For the text-containing cell, return its midpoint in (x, y) coordinate format. 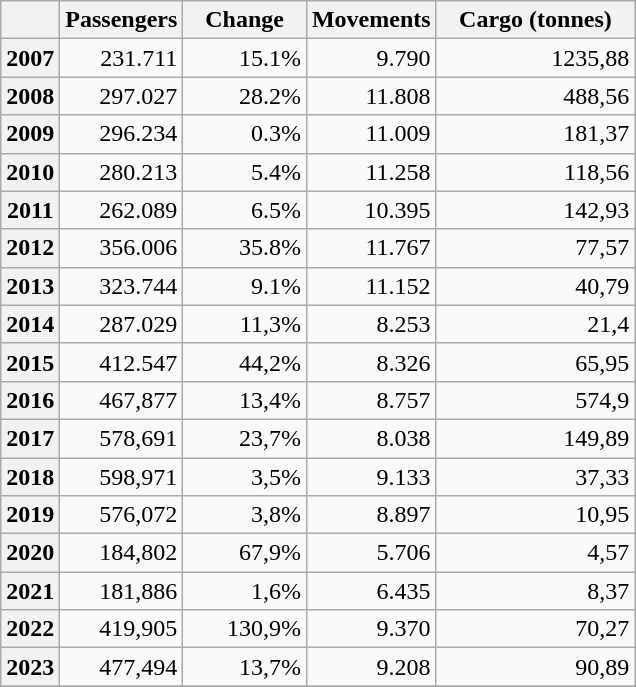
2012 (30, 248)
11.767 (371, 248)
5.706 (371, 553)
296.234 (122, 134)
2008 (30, 96)
21,4 (536, 324)
2014 (30, 324)
23,7% (245, 438)
1235,88 (536, 58)
9.133 (371, 477)
37,33 (536, 477)
477,494 (122, 667)
3,8% (245, 515)
297.027 (122, 96)
2015 (30, 362)
419,905 (122, 629)
2007 (30, 58)
149,89 (536, 438)
0.3% (245, 134)
8.897 (371, 515)
576,072 (122, 515)
2018 (30, 477)
578,691 (122, 438)
118,56 (536, 172)
2009 (30, 134)
2022 (30, 629)
44,2% (245, 362)
323.744 (122, 286)
231.711 (122, 58)
3,5% (245, 477)
77,57 (536, 248)
15.1% (245, 58)
Change (245, 20)
181,37 (536, 134)
488,56 (536, 96)
9.1% (245, 286)
356.006 (122, 248)
8.326 (371, 362)
11.808 (371, 96)
11.258 (371, 172)
262.089 (122, 210)
35.8% (245, 248)
10,95 (536, 515)
130,9% (245, 629)
4,57 (536, 553)
574,9 (536, 400)
9.208 (371, 667)
28.2% (245, 96)
1,6% (245, 591)
9.370 (371, 629)
412.547 (122, 362)
13,7% (245, 667)
2010 (30, 172)
90,89 (536, 667)
11.009 (371, 134)
8.757 (371, 400)
598,971 (122, 477)
40,79 (536, 286)
67,9% (245, 553)
2013 (30, 286)
8.038 (371, 438)
142,93 (536, 210)
Movements (371, 20)
184,802 (122, 553)
11.152 (371, 286)
70,27 (536, 629)
8.253 (371, 324)
2019 (30, 515)
2017 (30, 438)
10.395 (371, 210)
Cargo (tonnes) (536, 20)
6.5% (245, 210)
11,3% (245, 324)
467,877 (122, 400)
5.4% (245, 172)
181,886 (122, 591)
6.435 (371, 591)
2023 (30, 667)
2011 (30, 210)
Passengers (122, 20)
2021 (30, 591)
280.213 (122, 172)
9.790 (371, 58)
287.029 (122, 324)
13,4% (245, 400)
8,37 (536, 591)
65,95 (536, 362)
2016 (30, 400)
2020 (30, 553)
